Return (x, y) of the center of cell containing provided text 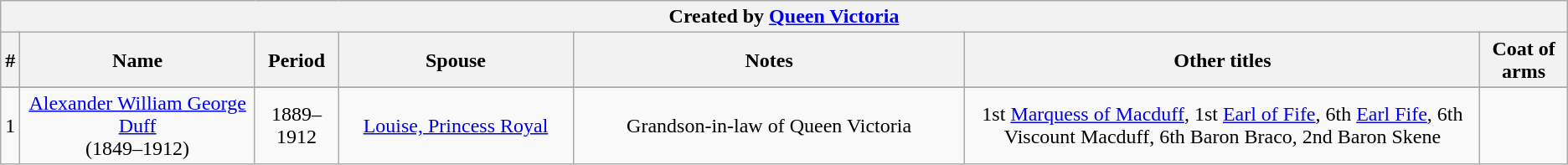
Created by Queen Victoria (784, 17)
Notes (769, 60)
Coat of arms (1524, 60)
Other titles (1223, 60)
Grandson-in-law of Queen Victoria (769, 126)
Period (297, 60)
# (10, 60)
1 (10, 126)
Alexander William George Duff(1849–1912) (137, 126)
1889–1912 (297, 126)
Spouse (456, 60)
Louise, Princess Royal (456, 126)
Name (137, 60)
1st Marquess of Macduff, 1st Earl of Fife, 6th Earl Fife, 6th Viscount Macduff, 6th Baron Braco, 2nd Baron Skene (1223, 126)
